Identify which cell holds the provided text, then report its (X, Y) central coordinate. 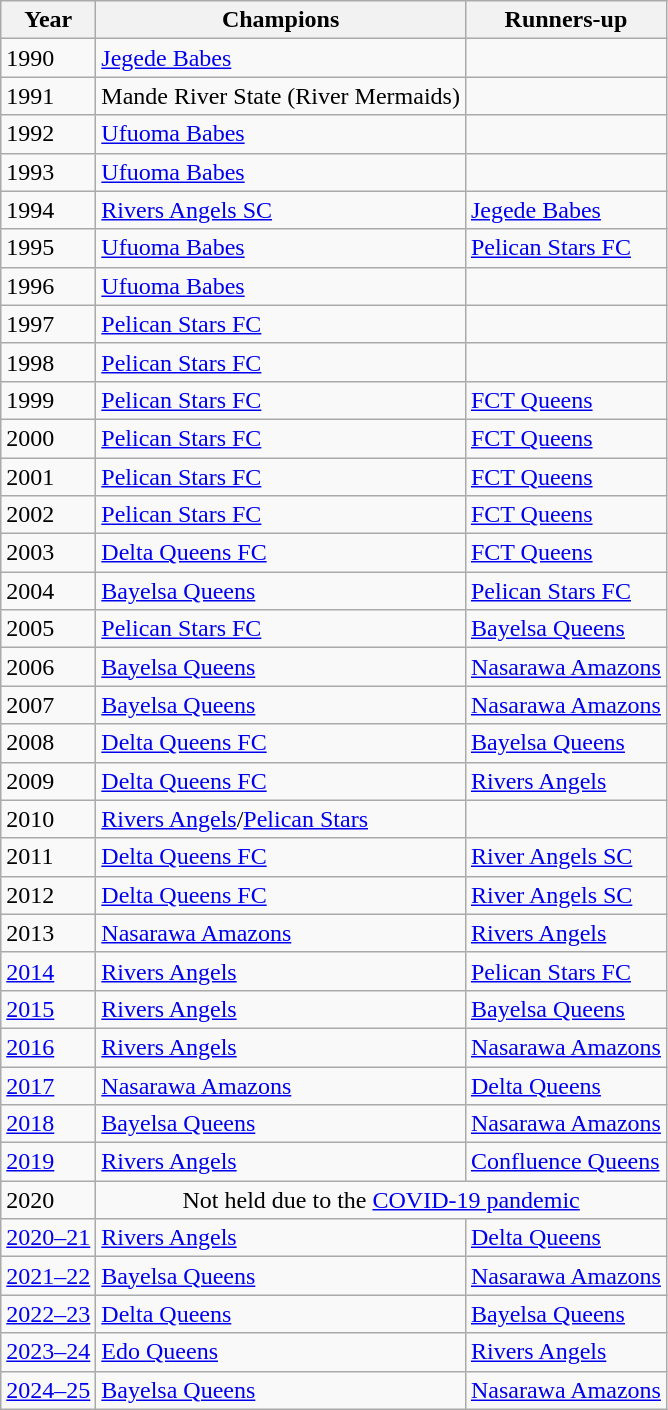
1992 (48, 134)
1994 (48, 210)
Rivers Angels SC (281, 210)
Confluence Queens (566, 1162)
2011 (48, 857)
2015 (48, 1009)
2013 (48, 933)
2000 (48, 438)
Rivers Angels/Pelican Stars (281, 819)
2016 (48, 1047)
2022–23 (48, 1314)
Not held due to the COVID-19 pandemic (382, 1200)
2018 (48, 1124)
1998 (48, 362)
1990 (48, 58)
2007 (48, 705)
1993 (48, 172)
2024–25 (48, 1390)
Runners-up (566, 20)
2004 (48, 591)
2005 (48, 629)
2009 (48, 781)
1999 (48, 400)
2021–22 (48, 1276)
2001 (48, 477)
2010 (48, 819)
1997 (48, 324)
Mande River State (River Mermaids) (281, 96)
Year (48, 20)
1991 (48, 96)
2008 (48, 743)
2020–21 (48, 1238)
Champions (281, 20)
Edo Queens (281, 1352)
2017 (48, 1085)
2002 (48, 515)
2023–24 (48, 1352)
2006 (48, 667)
2019 (48, 1162)
2020 (48, 1200)
1996 (48, 286)
2014 (48, 971)
2003 (48, 553)
2012 (48, 895)
1995 (48, 248)
